Extract the (x, y) coordinate from the center of the cell holding the provided text.  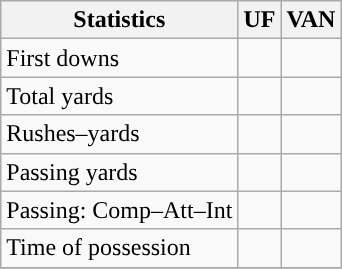
Passing yards (120, 172)
UF (260, 20)
Statistics (120, 20)
First downs (120, 58)
Time of possession (120, 248)
Passing: Comp–Att–Int (120, 210)
Total yards (120, 96)
Rushes–yards (120, 134)
VAN (311, 20)
